Provide the [x, y] coordinate of the cell's center where the given text is located.  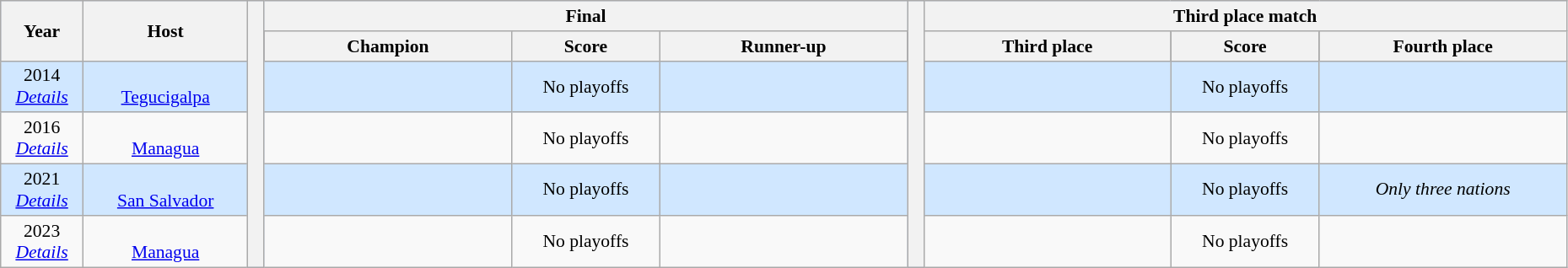
Only three nations [1442, 190]
Fourth place [1442, 46]
Tegucigalpa [165, 86]
2016Details [42, 138]
Champion [388, 46]
2021Details [42, 190]
Host [165, 30]
Final [585, 16]
Year [42, 30]
Third place [1048, 46]
Third place match [1245, 16]
2023Details [42, 241]
San Salvador [165, 190]
Runner-up [783, 46]
2014Details [42, 86]
